Locate the cell with the specified text and output its [X, Y] center coordinate. 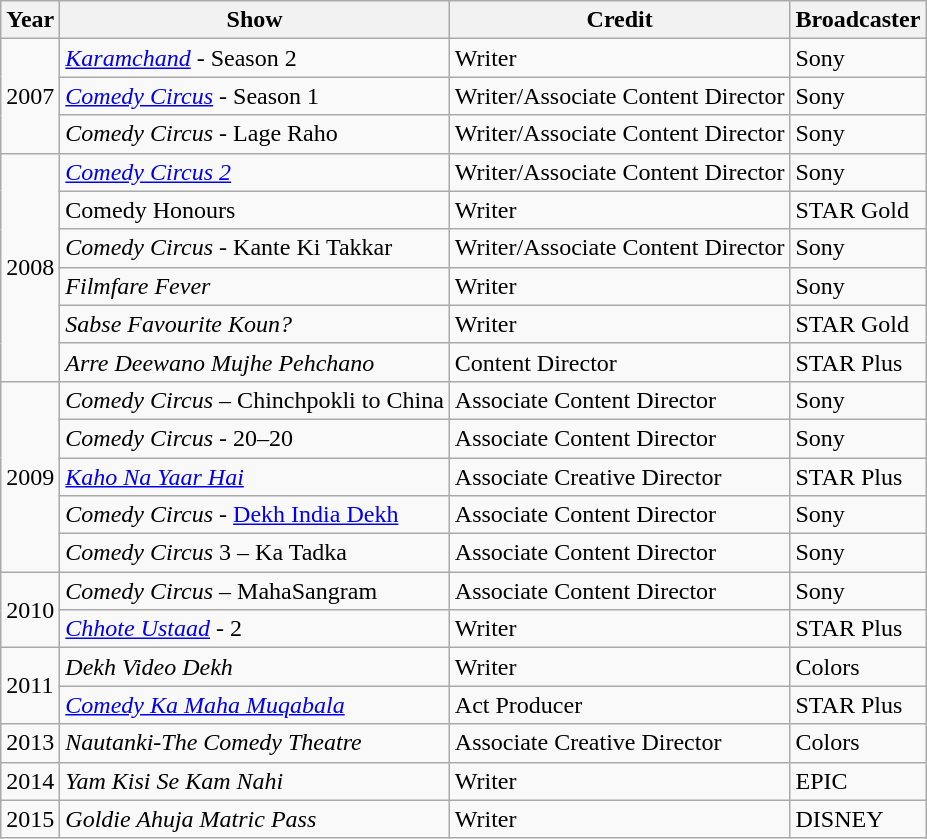
Act Producer [620, 705]
Comedy Circus 3 – Ka Tadka [255, 553]
2008 [30, 267]
DISNEY [858, 819]
2011 [30, 686]
Karamchand - Season 2 [255, 58]
Chhote Ustaad - 2 [255, 629]
Comedy Honours [255, 210]
Comedy Circus 2 [255, 172]
Comedy Circus – Chinchpokli to China [255, 400]
2009 [30, 476]
Comedy Circus - 20–20 [255, 438]
Comedy Circus - Kante Ki Takkar [255, 248]
2015 [30, 819]
Credit [620, 20]
Yam Kisi Se Kam Nahi [255, 781]
2007 [30, 96]
Comedy Circus - Season 1 [255, 96]
Comedy Circus - Lage Raho [255, 134]
2013 [30, 743]
Filmfare Fever [255, 286]
Year [30, 20]
2010 [30, 610]
Show [255, 20]
Sabse Favourite Koun? [255, 324]
Dekh Video Dekh [255, 667]
Comedy Circus – MahaSangram [255, 591]
Content Director [620, 362]
Arre Deewano Mujhe Pehchano [255, 362]
Broadcaster [858, 20]
Comedy Circus - Dekh India Dekh [255, 515]
Comedy Ka Maha Muqabala [255, 705]
Kaho Na Yaar Hai [255, 477]
EPIC [858, 781]
Nautanki-The Comedy Theatre [255, 743]
2014 [30, 781]
Goldie Ahuja Matric Pass [255, 819]
